Locate the cell with the specified text and output its (x, y) center coordinate. 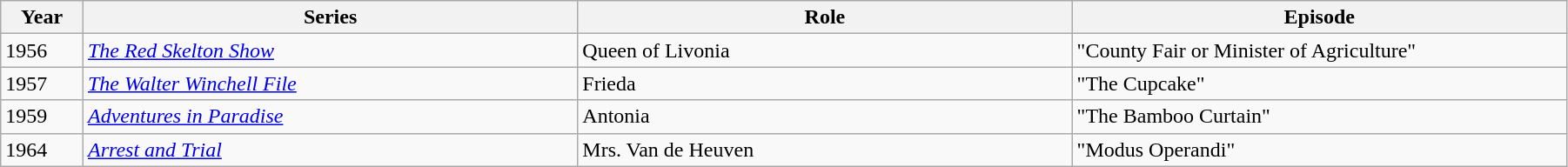
Mrs. Van de Heuven (825, 150)
"County Fair or Minister of Agriculture" (1319, 50)
1964 (42, 150)
1957 (42, 83)
Queen of Livonia (825, 50)
Arrest and Trial (330, 150)
The Walter Winchell File (330, 83)
Adventures in Paradise (330, 117)
"Modus Operandi" (1319, 150)
"The Bamboo Curtain" (1319, 117)
Role (825, 17)
Episode (1319, 17)
Series (330, 17)
Year (42, 17)
"The Cupcake" (1319, 83)
The Red Skelton Show (330, 50)
1959 (42, 117)
Frieda (825, 83)
Antonia (825, 117)
1956 (42, 50)
